Scan for the cell matching the given text and deliver its [X, Y] coordinate at center. 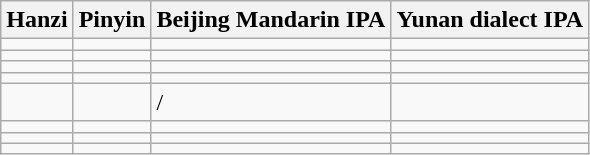
Yunan dialect IPA [490, 20]
Pinyin [112, 20]
Hanzi [37, 20]
Beijing Mandarin IPA [271, 20]
/ [271, 102]
